Pinpoint the cell where the given text exists, returning its (x, y) midpoint coordinate. 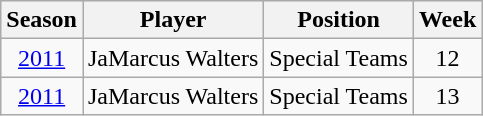
Player (172, 20)
Season (42, 20)
12 (447, 58)
Week (447, 20)
13 (447, 96)
Position (339, 20)
